Output the [X, Y] coordinate of the center of the cell containing the given text.  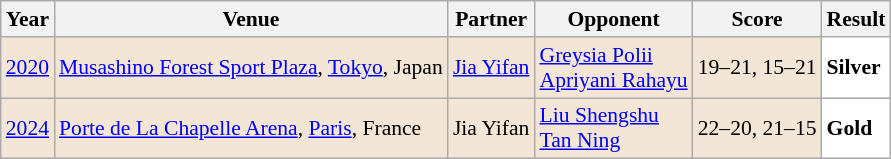
Liu Shengshu Tan Ning [613, 128]
Result [856, 19]
Gold [856, 128]
Silver [856, 68]
Year [28, 19]
Porte de La Chapelle Arena, Paris, France [251, 128]
Musashino Forest Sport Plaza, Tokyo, Japan [251, 68]
Score [758, 19]
Partner [492, 19]
2024 [28, 128]
19–21, 15–21 [758, 68]
Opponent [613, 19]
Greysia Polii Apriyani Rahayu [613, 68]
22–20, 21–15 [758, 128]
Venue [251, 19]
2020 [28, 68]
